Determine the [X, Y] coordinate at the center of the cell enclosing the given text.  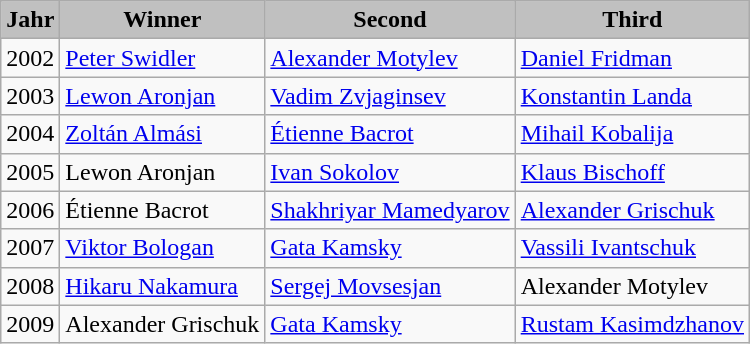
2008 [30, 286]
2005 [30, 172]
Zoltán Almási [162, 134]
Jahr [30, 20]
Konstantin Landa [632, 96]
Mihail Kobalija [632, 134]
2006 [30, 210]
2009 [30, 324]
Sergej Movsesjan [390, 286]
Vassili Ivantschuk [632, 248]
2002 [30, 58]
2003 [30, 96]
2004 [30, 134]
Viktor Bologan [162, 248]
Second [390, 20]
2007 [30, 248]
Third [632, 20]
Daniel Fridman [632, 58]
Peter Swidler [162, 58]
Ivan Sokolov [390, 172]
Hikaru Nakamura [162, 286]
Vadim Zvjaginsev [390, 96]
Rustam Kasimdzhanov [632, 324]
Klaus Bischoff [632, 172]
Winner [162, 20]
Shakhriyar Mamedyarov [390, 210]
